Identify which cell holds the provided text, then report its (x, y) central coordinate. 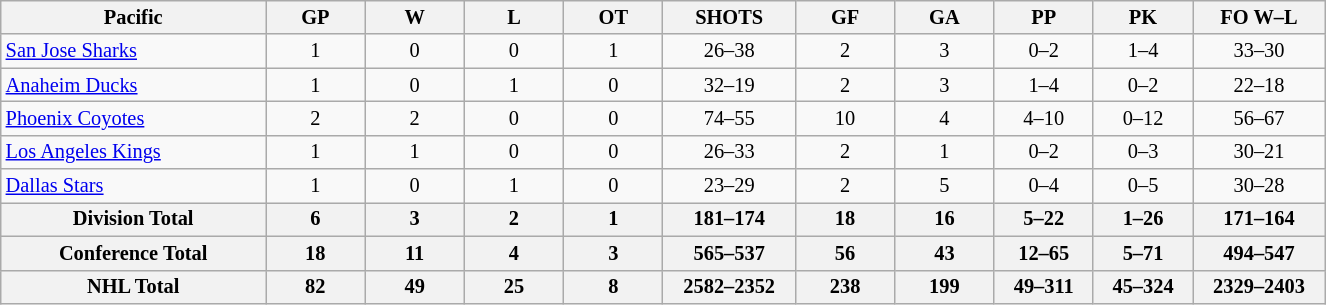
San Jose Sharks (134, 51)
43 (944, 253)
FO W–L (1260, 17)
25 (514, 287)
49–311 (1044, 287)
238 (844, 287)
45–324 (1142, 287)
SHOTS (729, 17)
16 (944, 219)
4–10 (1044, 118)
Phoenix Coyotes (134, 118)
Anaheim Ducks (134, 85)
12–65 (1044, 253)
GA (944, 17)
0–4 (1044, 186)
82 (316, 287)
74–55 (729, 118)
1–26 (1142, 219)
30–28 (1260, 186)
181–174 (729, 219)
Los Angeles Kings (134, 152)
56–67 (1260, 118)
26–38 (729, 51)
56 (844, 253)
0–12 (1142, 118)
49 (414, 287)
8 (614, 287)
494–547 (1260, 253)
Division Total (134, 219)
199 (944, 287)
PK (1142, 17)
32–19 (729, 85)
10 (844, 118)
L (514, 17)
5–22 (1044, 219)
Conference Total (134, 253)
NHL Total (134, 287)
5 (944, 186)
PP (1044, 17)
Dallas Stars (134, 186)
5–71 (1142, 253)
33–30 (1260, 51)
11 (414, 253)
2329–2403 (1260, 287)
GF (844, 17)
Pacific (134, 17)
26–33 (729, 152)
30–21 (1260, 152)
565–537 (729, 253)
23–29 (729, 186)
GP (316, 17)
0–3 (1142, 152)
0–5 (1142, 186)
W (414, 17)
OT (614, 17)
6 (316, 219)
22–18 (1260, 85)
171–164 (1260, 219)
2582–2352 (729, 287)
